Pinpoint the cell where the given text exists, returning its (x, y) midpoint coordinate. 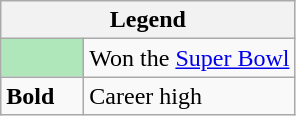
Bold (42, 96)
Won the Super Bowl (190, 58)
Legend (148, 20)
Career high (190, 96)
